Find where the given text appears and provide that cell's center as (X, Y) coordinate. 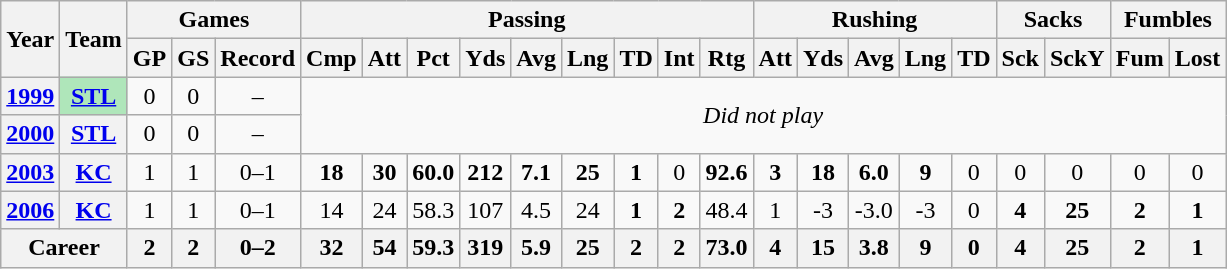
Did not play (764, 115)
0–2 (258, 248)
5.9 (536, 248)
7.1 (536, 172)
107 (486, 210)
4.5 (536, 210)
6.0 (874, 172)
Sck (1020, 58)
3 (775, 172)
Sacks (1053, 20)
Pct (434, 58)
Record (258, 58)
60.0 (434, 172)
319 (486, 248)
Lost (1197, 58)
92.6 (726, 172)
GS (194, 58)
15 (822, 248)
59.3 (434, 248)
Rushing (874, 20)
212 (486, 172)
SckY (1077, 58)
14 (332, 210)
Rtg (726, 58)
2000 (30, 134)
32 (332, 248)
Games (214, 20)
73.0 (726, 248)
Fum (1140, 58)
54 (384, 248)
48.4 (726, 210)
30 (384, 172)
Fumbles (1168, 20)
Int (679, 58)
Year (30, 39)
-3.0 (874, 210)
Cmp (332, 58)
1999 (30, 96)
2006 (30, 210)
2003 (30, 172)
Team (94, 39)
GP (149, 58)
Career (64, 248)
58.3 (434, 210)
3.8 (874, 248)
Passing (528, 20)
